Find where the given text appears and provide that cell's center as (X, Y) coordinate. 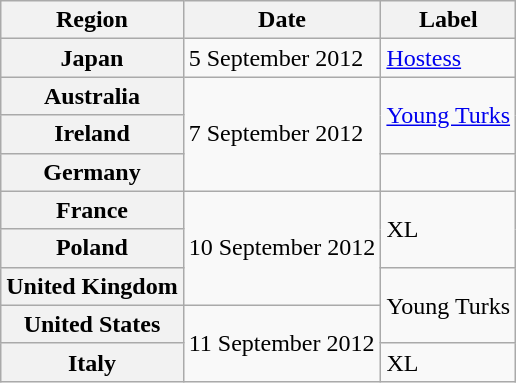
Australia (92, 96)
Italy (92, 362)
Germany (92, 172)
Hostess (448, 58)
Region (92, 20)
7 September 2012 (282, 134)
10 September 2012 (282, 248)
United States (92, 324)
Poland (92, 248)
5 September 2012 (282, 58)
Date (282, 20)
Japan (92, 58)
11 September 2012 (282, 343)
Label (448, 20)
Ireland (92, 134)
United Kingdom (92, 286)
France (92, 210)
